Scan for the cell matching the given text and deliver its (X, Y) coordinate at center. 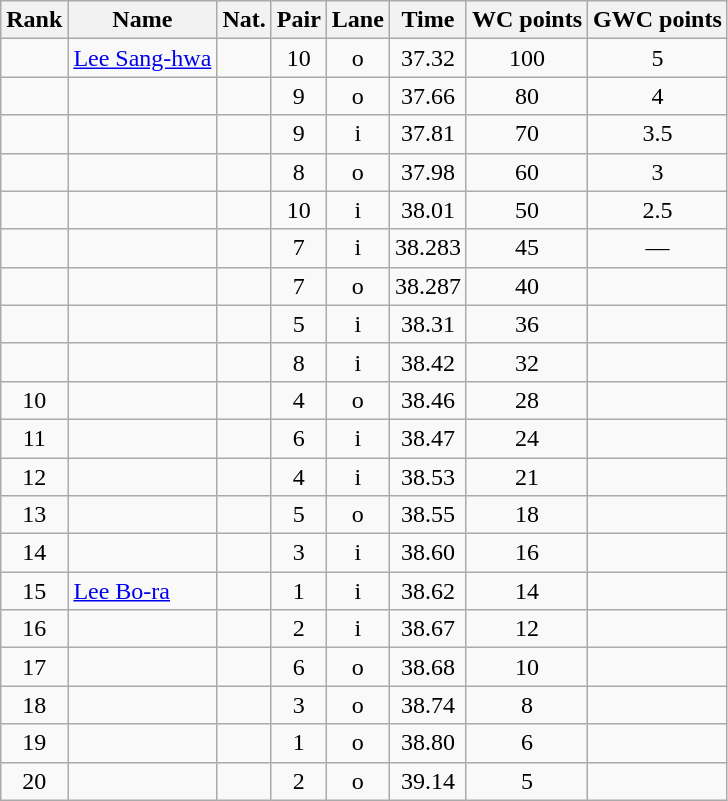
Nat. (244, 20)
32 (526, 362)
37.98 (428, 172)
38.53 (428, 477)
50 (526, 210)
37.32 (428, 58)
Lee Sang-hwa (142, 58)
36 (526, 324)
70 (526, 134)
100 (526, 58)
37.66 (428, 96)
40 (526, 286)
38.47 (428, 438)
38.42 (428, 362)
GWC points (658, 20)
60 (526, 172)
— (658, 248)
2.5 (658, 210)
11 (34, 438)
37.81 (428, 134)
38.60 (428, 553)
Lee Bo-ra (142, 591)
38.01 (428, 210)
Pair (298, 20)
38.67 (428, 629)
38.68 (428, 667)
20 (34, 781)
38.46 (428, 400)
38.62 (428, 591)
38.287 (428, 286)
WC points (526, 20)
80 (526, 96)
45 (526, 248)
3.5 (658, 134)
15 (34, 591)
13 (34, 515)
Rank (34, 20)
Name (142, 20)
38.283 (428, 248)
Time (428, 20)
38.80 (428, 743)
17 (34, 667)
38.55 (428, 515)
24 (526, 438)
Lane (358, 20)
39.14 (428, 781)
38.74 (428, 705)
19 (34, 743)
38.31 (428, 324)
21 (526, 477)
28 (526, 400)
